Search for the cell housing the specified text and yield its (x, y) center coordinate. 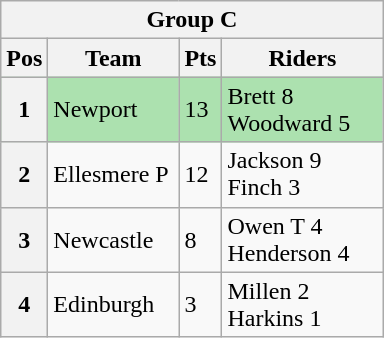
2 (24, 174)
Group C (192, 20)
Riders (302, 58)
Pos (24, 58)
8 (200, 240)
Brett 8Woodward 5 (302, 110)
Ellesmere P (114, 174)
Jackson 9Finch 3 (302, 174)
Newcastle (114, 240)
1 (24, 110)
Millen 2Harkins 1 (302, 304)
Owen T 4Henderson 4 (302, 240)
Newport (114, 110)
Team (114, 58)
Edinburgh (114, 304)
4 (24, 304)
Pts (200, 58)
13 (200, 110)
12 (200, 174)
